Find where the given text appears and provide that cell's center as (x, y) coordinate. 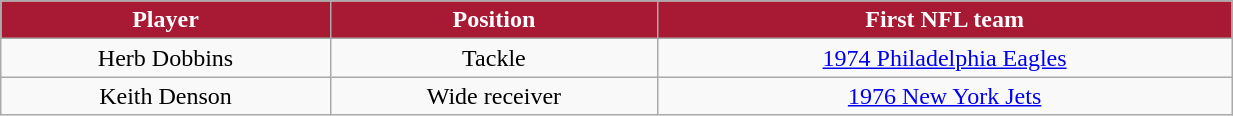
Wide receiver (494, 96)
First NFL team (944, 20)
Player (166, 20)
Herb Dobbins (166, 58)
1976 New York Jets (944, 96)
1974 Philadelphia Eagles (944, 58)
Keith Denson (166, 96)
Tackle (494, 58)
Position (494, 20)
